Extract the [X, Y] coordinate from the center of the cell holding the provided text.  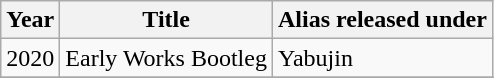
Alias released under [382, 20]
2020 [30, 58]
Yabujin [382, 58]
Year [30, 20]
Title [166, 20]
Early Works Bootleg [166, 58]
